Provide the [X, Y] coordinate of the cell's center where the given text is located.  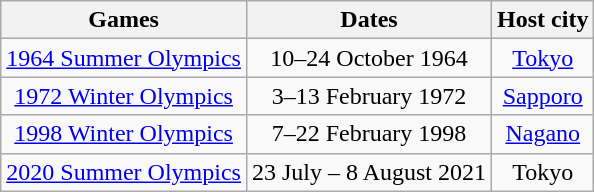
1964 Summer Olympics [124, 58]
10–24 October 1964 [368, 58]
Games [124, 20]
Nagano [543, 134]
2020 Summer Olympics [124, 172]
Sapporo [543, 96]
7–22 February 1998 [368, 134]
23 July – 8 August 2021 [368, 172]
3–13 February 1972 [368, 96]
Host city [543, 20]
Dates [368, 20]
1998 Winter Olympics [124, 134]
1972 Winter Olympics [124, 96]
